Find where the given text appears and provide that cell's center as [x, y] coordinate. 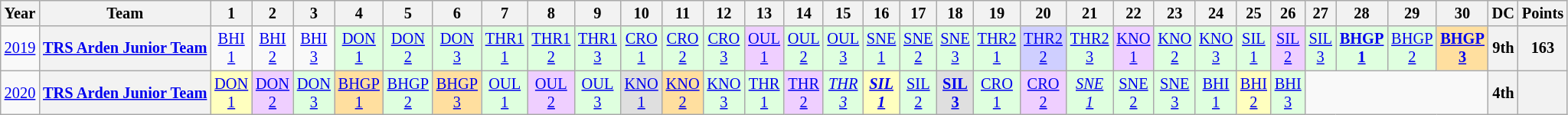
Year [20, 13]
12 [724, 13]
21 [1090, 13]
163 [1543, 48]
CRO3 [724, 48]
26 [1288, 13]
30 [1462, 13]
18 [955, 13]
9 [597, 13]
6 [457, 13]
THR23 [1090, 48]
13 [764, 13]
THR13 [597, 48]
2019 [20, 48]
DC [1504, 13]
11 [683, 13]
29 [1412, 13]
19 [997, 13]
15 [843, 13]
27 [1321, 13]
10 [642, 13]
25 [1254, 13]
22 [1134, 13]
5 [408, 13]
20 [1043, 13]
THR2 [804, 93]
9th [1504, 48]
THR21 [997, 48]
THR22 [1043, 48]
THR3 [843, 93]
17 [918, 13]
8 [551, 13]
23 [1174, 13]
2 [273, 13]
4 [359, 13]
2020 [20, 93]
4th [1504, 93]
28 [1361, 13]
1 [231, 13]
3 [314, 13]
24 [1216, 13]
7 [505, 13]
THR12 [551, 48]
THR11 [505, 48]
THR1 [764, 93]
Team [125, 13]
14 [804, 13]
Points [1543, 13]
16 [881, 13]
